Identify which cell holds the provided text, then report its (x, y) central coordinate. 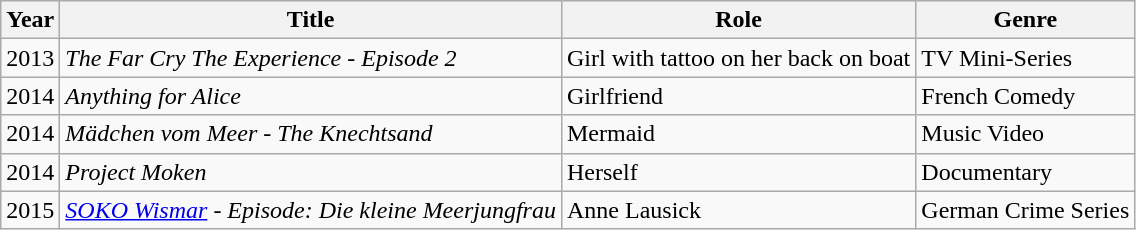
Anything for Alice (311, 96)
Title (311, 20)
Music Video (1026, 134)
Girl with tattoo on her back on boat (738, 58)
2015 (30, 210)
SOKO Wismar - Episode: Die kleine Meerjungfrau (311, 210)
Role (738, 20)
Year (30, 20)
French Comedy (1026, 96)
Documentary (1026, 172)
2013 (30, 58)
Anne Lausick (738, 210)
TV Mini-Series (1026, 58)
German Crime Series (1026, 210)
Herself (738, 172)
Mädchen vom Meer - The Knechtsand (311, 134)
Girlfriend (738, 96)
Mermaid (738, 134)
The Far Cry The Experience - Episode 2 (311, 58)
Project Moken (311, 172)
Genre (1026, 20)
